Determine the (x, y) coordinate at the center of the cell enclosing the given text.  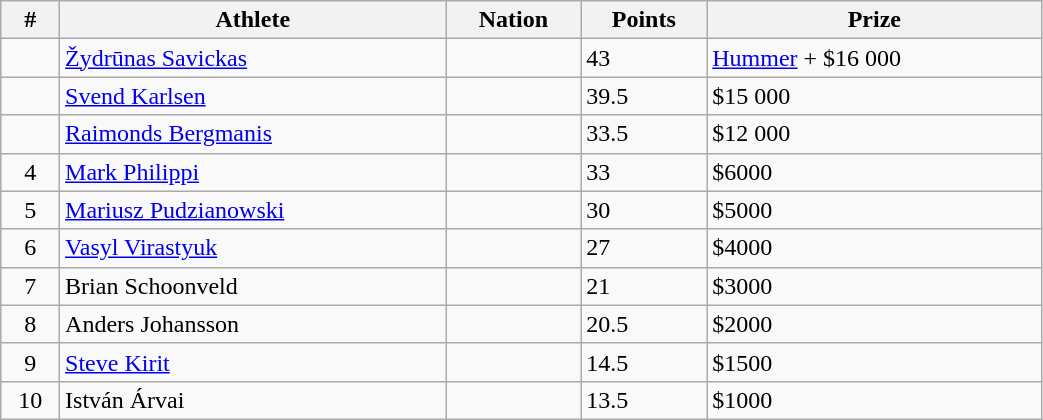
30 (644, 210)
$15 000 (874, 96)
13.5 (644, 400)
10 (30, 400)
39.5 (644, 96)
Mark Philippi (253, 172)
Prize (874, 20)
Brian Schoonveld (253, 286)
$12 000 (874, 134)
21 (644, 286)
$6000 (874, 172)
Steve Kirit (253, 362)
Raimonds Bergmanis (253, 134)
$5000 (874, 210)
Hummer + $16 000 (874, 58)
33.5 (644, 134)
Vasyl Virastyuk (253, 248)
Svend Karlsen (253, 96)
33 (644, 172)
6 (30, 248)
# (30, 20)
István Árvai (253, 400)
20.5 (644, 324)
Anders Johansson (253, 324)
Points (644, 20)
7 (30, 286)
Žydrūnas Savickas (253, 58)
$3000 (874, 286)
5 (30, 210)
14.5 (644, 362)
Athlete (253, 20)
43 (644, 58)
$1500 (874, 362)
$2000 (874, 324)
Nation (514, 20)
Mariusz Pudzianowski (253, 210)
$1000 (874, 400)
9 (30, 362)
8 (30, 324)
4 (30, 172)
27 (644, 248)
$4000 (874, 248)
